For the text-containing cell, return its midpoint in [X, Y] coordinate format. 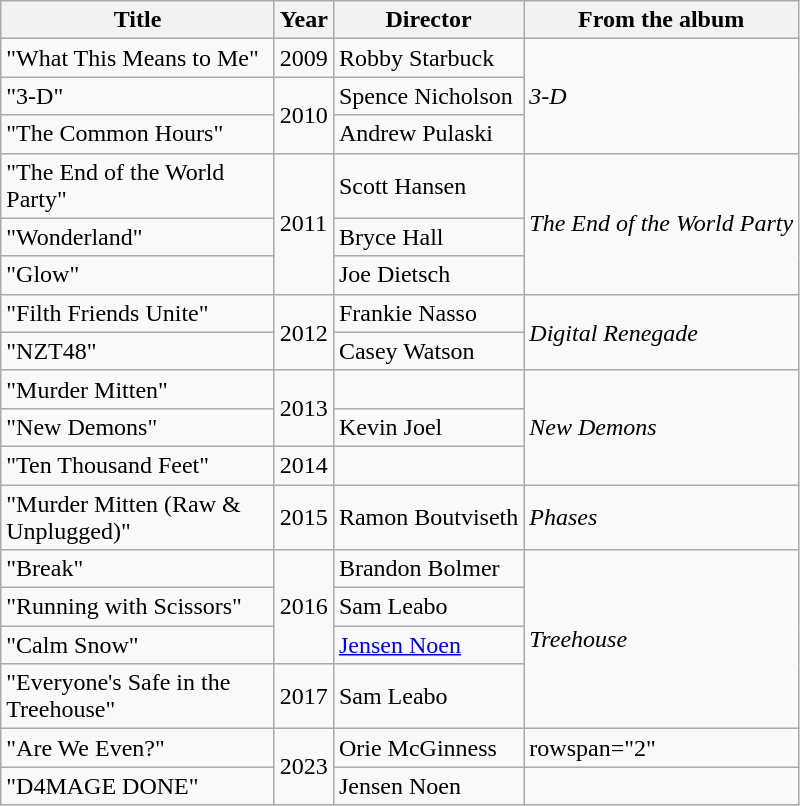
2009 [304, 58]
"Murder Mitten" [138, 389]
Director [428, 20]
Joe Dietsch [428, 275]
"What This Means to Me" [138, 58]
Spence Nicholson [428, 96]
2010 [304, 115]
rowspan="2" [662, 748]
"New Demons" [138, 427]
"Calm Snow" [138, 645]
Scott Hansen [428, 186]
"Glow" [138, 275]
"Break" [138, 569]
"Filth Friends Unite" [138, 313]
2011 [304, 224]
"Ten Thousand Feet" [138, 465]
Casey Watson [428, 351]
2016 [304, 607]
Digital Renegade [662, 332]
Frankie Nasso [428, 313]
Andrew Pulaski [428, 134]
"Wonderland" [138, 237]
"The End of the World Party" [138, 186]
2017 [304, 696]
Treehouse [662, 640]
"NZT48" [138, 351]
Ramon Boutviseth [428, 516]
"The Common Hours" [138, 134]
"3-D" [138, 96]
3-D [662, 96]
"D4MAGE DONE" [138, 786]
Kevin Joel [428, 427]
"Running with Scissors" [138, 607]
Bryce Hall [428, 237]
Title [138, 20]
2012 [304, 332]
Orie McGinness [428, 748]
Robby Starbuck [428, 58]
2015 [304, 516]
"Are We Even?" [138, 748]
2023 [304, 767]
2014 [304, 465]
Year [304, 20]
Brandon Bolmer [428, 569]
Phases [662, 516]
From the album [662, 20]
"Murder Mitten (Raw & Unplugged)" [138, 516]
"Everyone's Safe in the Treehouse" [138, 696]
New Demons [662, 427]
The End of the World Party [662, 224]
2013 [304, 408]
